Provide the [X, Y] coordinate of the cell's center where the given text is located.  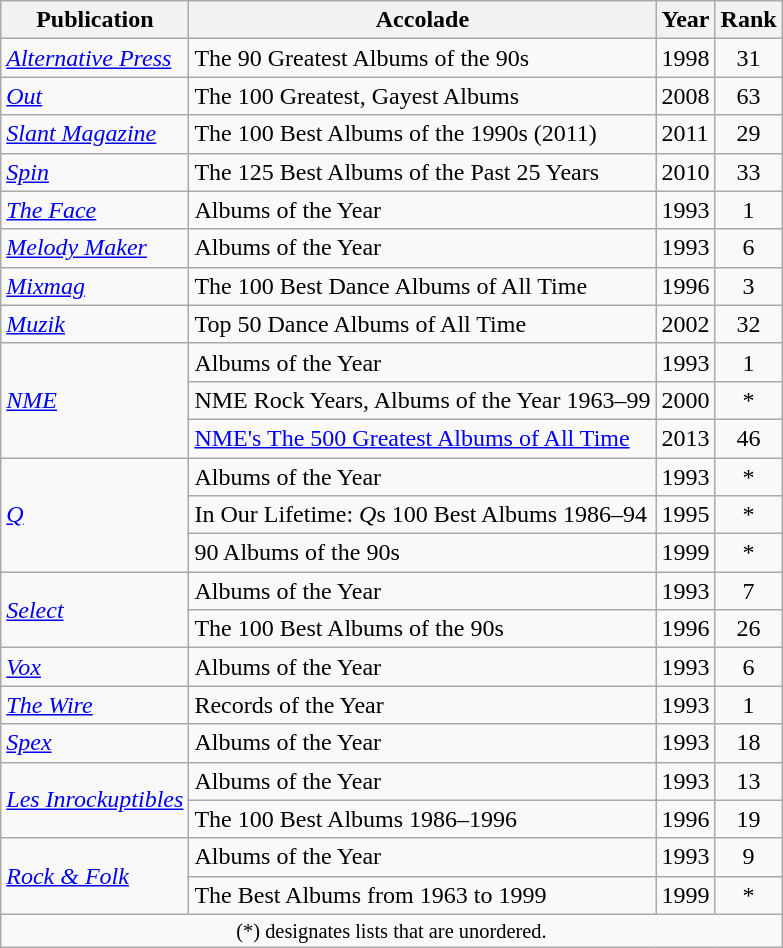
The 125 Best Albums of the Past 25 Years [422, 172]
Records of the Year [422, 705]
The 100 Best Albums of the 90s [422, 629]
In Our Lifetime: Qs 100 Best Albums 1986–94 [422, 515]
3 [748, 286]
Mixmag [95, 286]
9 [748, 857]
7 [748, 591]
46 [748, 438]
Alternative Press [95, 58]
26 [748, 629]
13 [748, 781]
Melody Maker [95, 248]
NME Rock Years, Albums of the Year 1963–99 [422, 400]
Out [95, 96]
90 Albums of the 90s [422, 553]
2002 [686, 324]
32 [748, 324]
Year [686, 20]
31 [748, 58]
The 100 Best Albums 1986–1996 [422, 819]
Rock & Folk [95, 876]
63 [748, 96]
The 100 Greatest, Gayest Albums [422, 96]
Accolade [422, 20]
NME's The 500 Greatest Albums of All Time [422, 438]
Muzik [95, 324]
19 [748, 819]
1995 [686, 515]
Top 50 Dance Albums of All Time [422, 324]
2000 [686, 400]
The 90 Greatest Albums of the 90s [422, 58]
Q [95, 515]
Slant Magazine [95, 134]
Vox [95, 667]
The 100 Best Dance Albums of All Time [422, 286]
The Best Albums from 1963 to 1999 [422, 895]
2008 [686, 96]
2010 [686, 172]
2013 [686, 438]
29 [748, 134]
NME [95, 400]
The 100 Best Albums of the 1990s (2011) [422, 134]
33 [748, 172]
2011 [686, 134]
The Face [95, 210]
Les Inrockuptibles [95, 800]
Spex [95, 743]
18 [748, 743]
The Wire [95, 705]
Rank [748, 20]
(*) designates lists that are unordered. [392, 931]
1998 [686, 58]
Spin [95, 172]
Publication [95, 20]
Select [95, 610]
